Extract the [x, y] coordinate from the center of the cell holding the provided text.  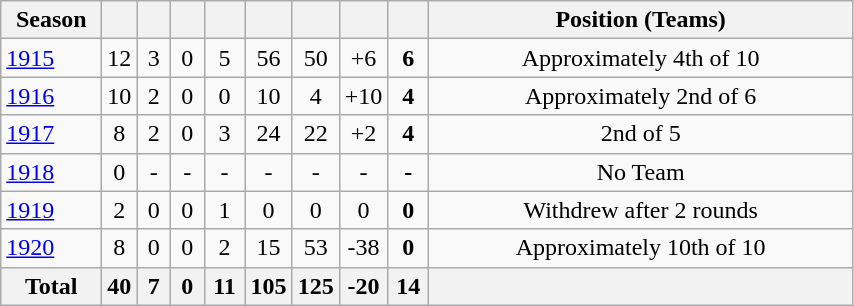
Approximately 2nd of 6 [641, 96]
+10 [364, 96]
5 [224, 58]
1920 [52, 248]
1916 [52, 96]
40 [120, 286]
1915 [52, 58]
2nd of 5 [641, 134]
-20 [364, 286]
-38 [364, 248]
Withdrew after 2 rounds [641, 210]
1918 [52, 172]
6 [408, 58]
Approximately 4th of 10 [641, 58]
1 [224, 210]
50 [316, 58]
Season [52, 20]
Approximately 10th of 10 [641, 248]
12 [120, 58]
14 [408, 286]
No Team [641, 172]
Total [52, 286]
+2 [364, 134]
Position (Teams) [641, 20]
53 [316, 248]
+6 [364, 58]
15 [268, 248]
22 [316, 134]
1919 [52, 210]
1917 [52, 134]
24 [268, 134]
125 [316, 286]
105 [268, 286]
11 [224, 286]
7 [154, 286]
56 [268, 58]
